For the text-containing cell, return its midpoint in [x, y] coordinate format. 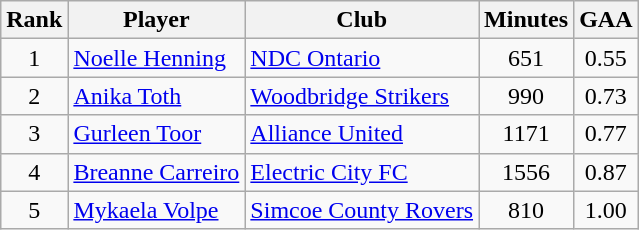
1 [34, 58]
Breanne Carreiro [156, 172]
Simcoe County Rovers [362, 210]
2 [34, 96]
1.00 [606, 210]
3 [34, 134]
Noelle Henning [156, 58]
990 [526, 96]
810 [526, 210]
651 [526, 58]
Alliance United [362, 134]
5 [34, 210]
Electric City FC [362, 172]
GAA [606, 20]
0.77 [606, 134]
1171 [526, 134]
1556 [526, 172]
Anika Toth [156, 96]
0.55 [606, 58]
Rank [34, 20]
0.73 [606, 96]
Club [362, 20]
Gurleen Toor [156, 134]
Minutes [526, 20]
Woodbridge Strikers [362, 96]
0.87 [606, 172]
Player [156, 20]
NDC Ontario [362, 58]
4 [34, 172]
Mykaela Volpe [156, 210]
